Determine the [x, y] coordinate at the center of the cell enclosing the given text.  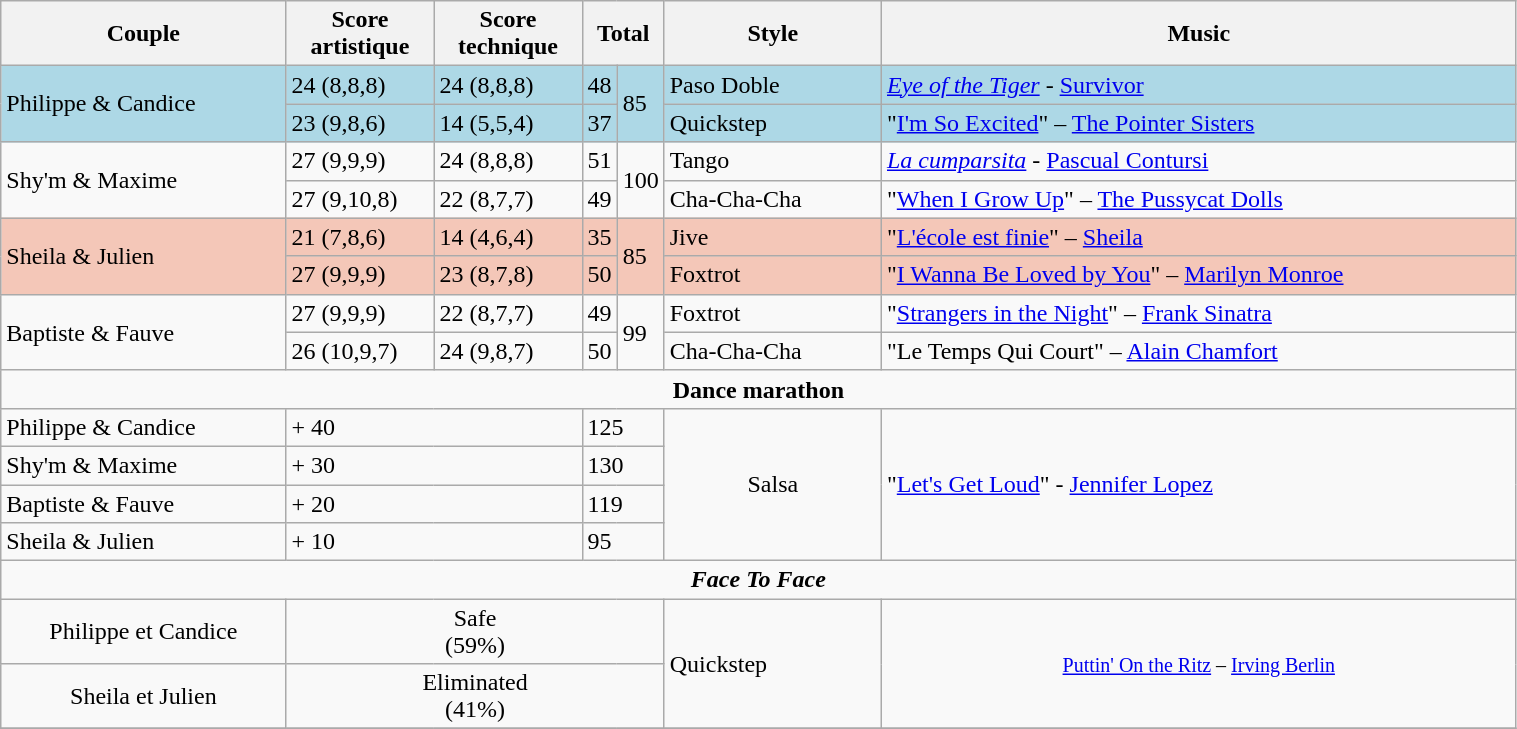
23 (8,7,8) [508, 275]
99 [640, 332]
Couple [144, 34]
51 [600, 161]
"L'école est finie" – Sheila [1198, 237]
Music [1198, 34]
130 [623, 465]
Dance marathon [758, 389]
+ 40 [434, 427]
Score technique [508, 34]
Style [772, 34]
Sheila et Julien [144, 696]
26 (10,9,7) [360, 351]
14 (5,5,4) [508, 123]
"I Wanna Be Loved by You" – Marilyn Monroe [1198, 275]
Score artistique [360, 34]
Jive [772, 237]
La cumparsita - Pascual Contursi [1198, 161]
"Le Temps Qui Court" – Alain Chamfort [1198, 351]
Face To Face [758, 580]
37 [600, 123]
"Strangers in the Night" – Frank Sinatra [1198, 313]
23 (9,8,6) [360, 123]
"I'm So Excited" – The Pointer Sisters [1198, 123]
35 [600, 237]
+ 20 [434, 503]
100 [640, 180]
95 [623, 542]
"Let's Get Loud" - Jennifer Lopez [1198, 484]
Eliminated(41%) [475, 696]
125 [623, 427]
24 (9,8,7) [508, 351]
48 [600, 85]
Salsa [772, 484]
Eye of the Tiger - Survivor [1198, 85]
Tango [772, 161]
+ 10 [434, 542]
Total [623, 34]
Puttin' On the Ritz – Irving Berlin [1198, 664]
27 (9,10,8) [360, 199]
Safe(59%) [475, 632]
Philippe et Candice [144, 632]
+ 30 [434, 465]
Paso Doble [772, 85]
"When I Grow Up" – The Pussycat Dolls [1198, 199]
21 (7,8,6) [360, 237]
14 (4,6,4) [508, 237]
119 [623, 503]
